Find where the given text appears and provide that cell's center as [x, y] coordinate. 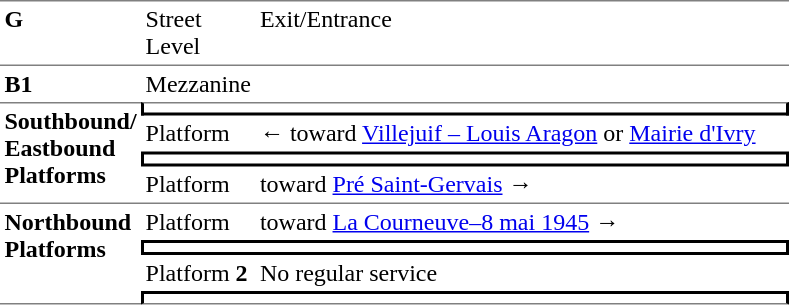
Southbound/Eastbound Platforms [70, 153]
Street Level [198, 32]
toward Pré Saint-Gervais → [522, 185]
← toward Villejuif – Louis Aragon or Mairie d'Ivry [522, 134]
toward La Courneuve–8 mai 1945 → [522, 222]
Exit/Entrance [522, 32]
Platform 2 [198, 273]
Mezzanine [198, 83]
G [70, 32]
Northbound Platforms [70, 254]
No regular service [522, 273]
B1 [70, 83]
